From the cell containing the given text, extract its center point as [x, y] coordinate. 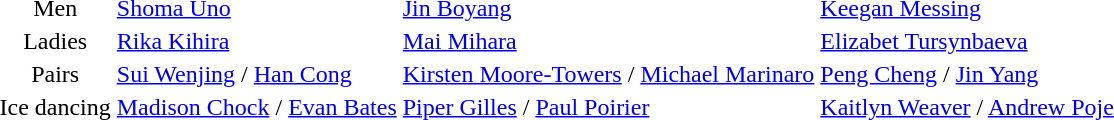
Mai Mihara [608, 41]
Rika Kihira [256, 41]
Kirsten Moore-Towers / Michael Marinaro [608, 74]
Sui Wenjing / Han Cong [256, 74]
